Return the [X, Y] coordinate for the center point of the cell that contains the specified text.  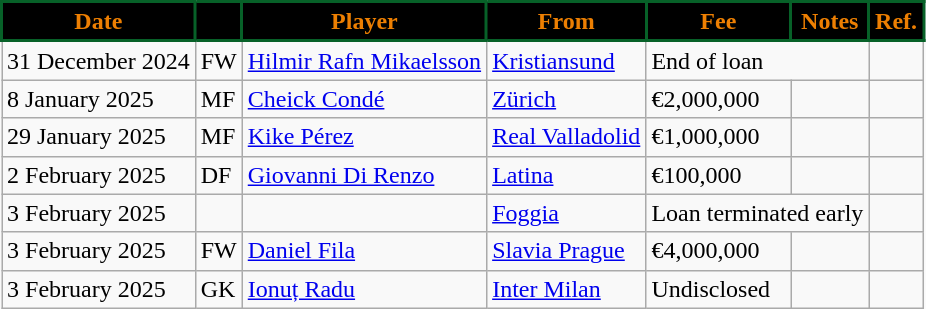
€100,000 [718, 175]
Undisclosed [718, 289]
End of loan [758, 60]
€1,000,000 [718, 137]
Ionuț Radu [364, 289]
Inter Milan [566, 289]
€4,000,000 [718, 251]
8 January 2025 [99, 99]
Zürich [566, 99]
Ref. [896, 22]
Notes [830, 22]
2 February 2025 [99, 175]
Real Valladolid [566, 137]
Date [99, 22]
Hilmir Rafn Mikaelsson [364, 60]
Foggia [566, 213]
Giovanni Di Renzo [364, 175]
From [566, 22]
29 January 2025 [99, 137]
Slavia Prague [566, 251]
Player [364, 22]
Fee [718, 22]
Kike Pérez [364, 137]
Loan terminated early [758, 213]
Cheick Condé [364, 99]
€2,000,000 [718, 99]
DF [218, 175]
GK [218, 289]
Daniel Fila [364, 251]
31 December 2024 [99, 60]
Latina [566, 175]
Kristiansund [566, 60]
